Capture the cell that displays the provided text and extract its [x, y] central coordinate. 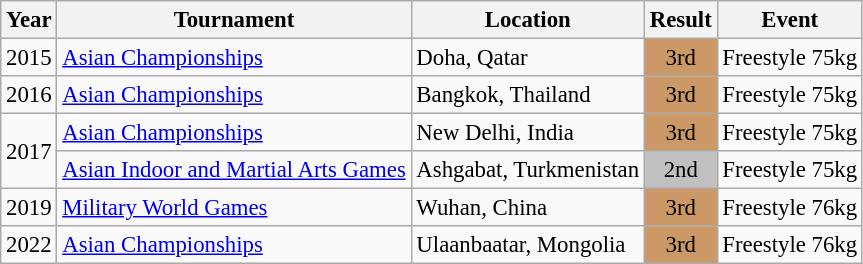
2017 [29, 152]
Doha, Qatar [528, 58]
Event [790, 20]
Ashgabat, Turkmenistan [528, 170]
Military World Games [234, 208]
Asian Indoor and Martial Arts Games [234, 170]
Wuhan, China [528, 208]
Location [528, 20]
2019 [29, 208]
Tournament [234, 20]
2016 [29, 95]
2nd [680, 170]
Ulaanbaatar, Mongolia [528, 245]
New Delhi, India [528, 133]
Bangkok, Thailand [528, 95]
2015 [29, 58]
Result [680, 20]
2022 [29, 245]
Year [29, 20]
